Output the [x, y] coordinate of the center of the cell containing the given text.  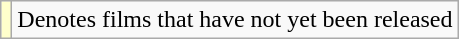
Denotes films that have not yet been released [235, 20]
